Search for the cell housing the specified text and yield its [x, y] center coordinate. 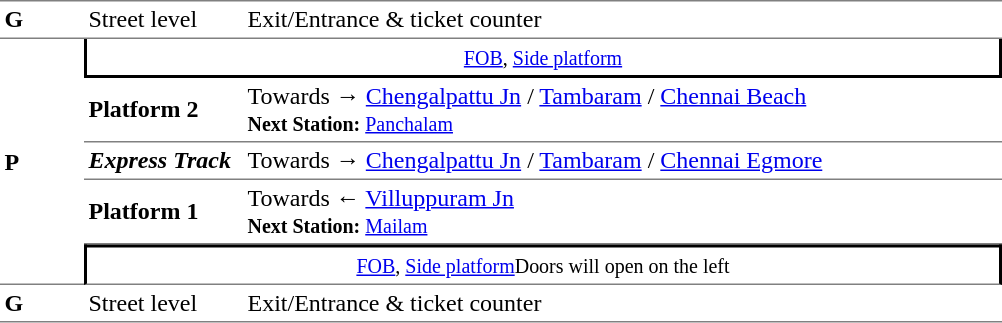
Towards ← Villuppuram JnNext Station: Mailam [622, 212]
Towards → Chengalpattu Jn / Tambaram / Chennai Egmore [622, 161]
P [42, 162]
FOB, Side platform [543, 58]
Platform 1 [164, 212]
Express Track [164, 161]
Towards → Chengalpattu Jn / Tambaram / Chennai BeachNext Station: Panchalam [622, 110]
Platform 2 [164, 110]
FOB, Side platformDoors will open on the left [543, 264]
